Identify which cell holds the provided text, then report its [x, y] central coordinate. 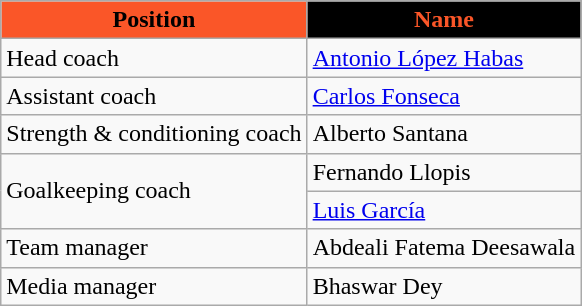
Alberto Santana [444, 134]
Fernando Llopis [444, 172]
Carlos Fonseca [444, 96]
Bhaswar Dey [444, 286]
Media manager [154, 286]
Goalkeeping coach [154, 191]
Position [154, 20]
Luis García [444, 210]
Team manager [154, 248]
Name [444, 20]
Antonio López Habas [444, 58]
Strength & conditioning coach [154, 134]
Abdeali Fatema Deesawala [444, 248]
Assistant coach [154, 96]
Head coach [154, 58]
